From the cell containing the given text, extract its center point as [X, Y] coordinate. 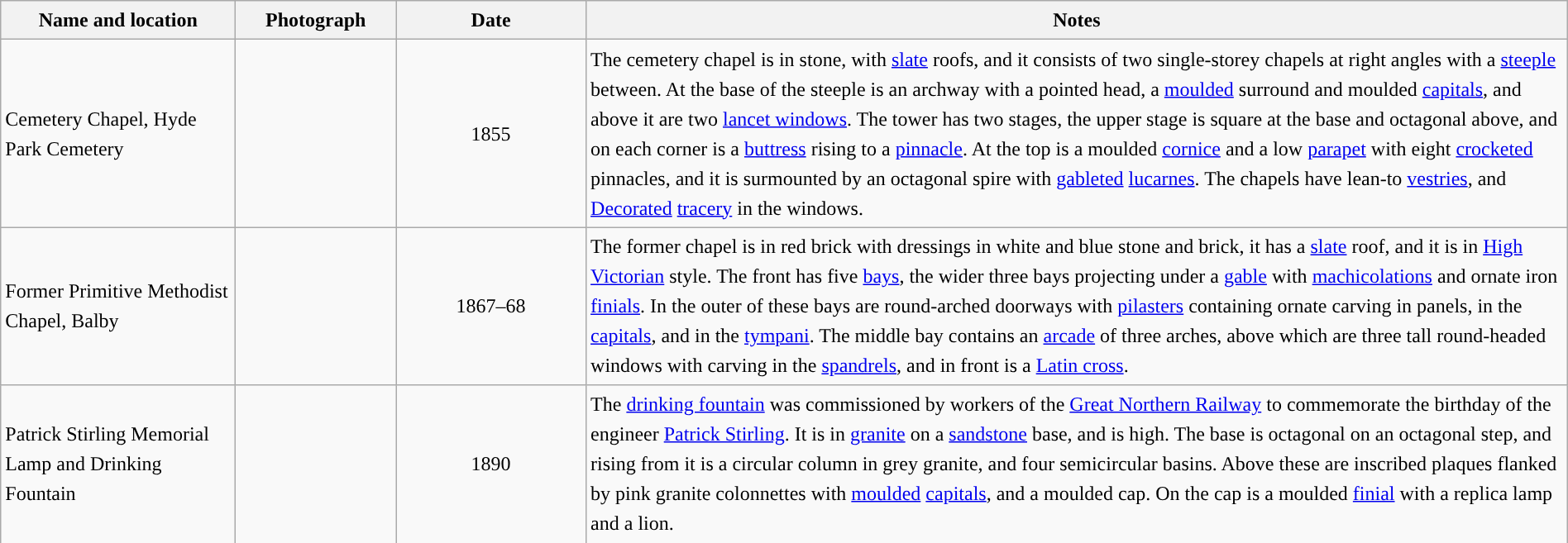
Patrick Stirling Memorial Lamp and Drinking Fountain [118, 464]
Date [491, 20]
Notes [1077, 20]
1890 [491, 464]
1867–68 [491, 306]
Name and location [118, 20]
1855 [491, 134]
Former Primitive Methodist Chapel, Balby [118, 306]
Cemetery Chapel, Hyde Park Cemetery [118, 134]
Photograph [316, 20]
